Locate the cell with the specified text and output its [x, y] center coordinate. 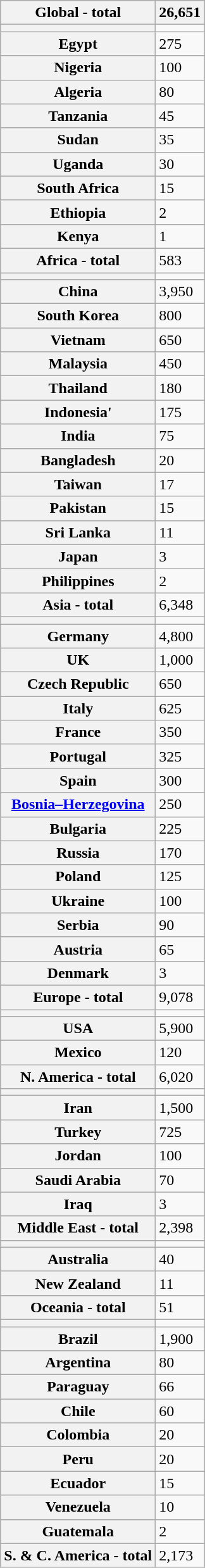
Iran [78, 1108]
Sri Lanka [78, 532]
China [78, 292]
Europe - total [78, 997]
Italy [78, 708]
Bangladesh [78, 460]
Vietnam [78, 340]
Spain [78, 781]
180 [180, 388]
325 [180, 756]
800 [180, 316]
Thailand [78, 388]
3,950 [180, 292]
6,020 [180, 1077]
Portugal [78, 756]
90 [180, 925]
Brazil [78, 1339]
Germany [78, 636]
Ukraine [78, 901]
S. & C. America - total [78, 1555]
Uganda [78, 164]
N. America - total [78, 1077]
Sudan [78, 140]
Austria [78, 949]
170 [180, 853]
5,900 [180, 1029]
250 [180, 805]
Peru [78, 1459]
1,000 [180, 660]
Argentina [78, 1363]
Guatemala [78, 1531]
120 [180, 1053]
Australia [78, 1259]
Kenya [78, 236]
Chile [78, 1411]
725 [180, 1132]
Nigeria [78, 68]
10 [180, 1507]
Pakistan [78, 508]
Czech Republic [78, 684]
South Korea [78, 316]
USA [78, 1029]
60 [180, 1411]
Saudi Arabia [78, 1180]
Taiwan [78, 484]
1,500 [180, 1108]
350 [180, 732]
Indonesia' [78, 412]
Asia - total [78, 605]
450 [180, 364]
175 [180, 412]
Russia [78, 853]
6,348 [180, 605]
583 [180, 260]
75 [180, 436]
Turkey [78, 1132]
Denmark [78, 973]
Serbia [78, 925]
625 [180, 708]
125 [180, 877]
1,900 [180, 1339]
Ethiopia [78, 212]
275 [180, 44]
Global - total [78, 13]
South Africa [78, 188]
Japan [78, 556]
France [78, 732]
Malaysia [78, 364]
Middle East - total [78, 1228]
Egypt [78, 44]
51 [180, 1307]
70 [180, 1180]
4,800 [180, 636]
17 [180, 484]
Mexico [78, 1053]
1 [180, 236]
40 [180, 1259]
Africa - total [78, 260]
Colombia [78, 1435]
30 [180, 164]
45 [180, 116]
New Zealand [78, 1283]
65 [180, 949]
Bosnia–Herzegovina [78, 805]
Poland [78, 877]
Philippines [78, 580]
India [78, 436]
2,398 [180, 1228]
35 [180, 140]
Ecuador [78, 1483]
Bulgaria [78, 829]
Jordan [78, 1156]
9,078 [180, 997]
300 [180, 781]
225 [180, 829]
Venezuela [78, 1507]
Oceania - total [78, 1307]
2,173 [180, 1555]
66 [180, 1387]
Paraguay [78, 1387]
Algeria [78, 92]
UK [78, 660]
Iraq [78, 1204]
Tanzania [78, 116]
26,651 [180, 13]
